Provide the (x, y) coordinate of the cell's center where the given text is located.  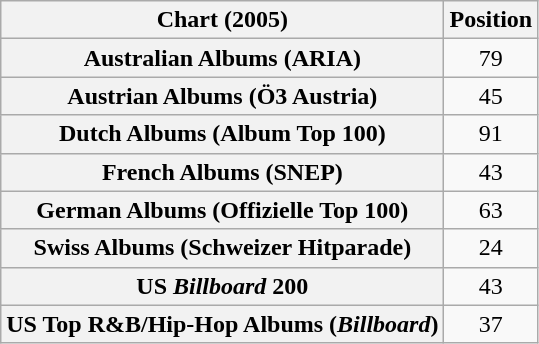
79 (491, 58)
Austrian Albums (Ö3 Austria) (222, 96)
Chart (2005) (222, 20)
Position (491, 20)
Swiss Albums (Schweizer Hitparade) (222, 248)
German Albums (Offizielle Top 100) (222, 210)
Dutch Albums (Album Top 100) (222, 134)
French Albums (SNEP) (222, 172)
37 (491, 324)
45 (491, 96)
US Top R&B/Hip-Hop Albums (Billboard) (222, 324)
24 (491, 248)
63 (491, 210)
91 (491, 134)
Australian Albums (ARIA) (222, 58)
US Billboard 200 (222, 286)
